Pinpoint the cell where the given text exists, returning its [x, y] midpoint coordinate. 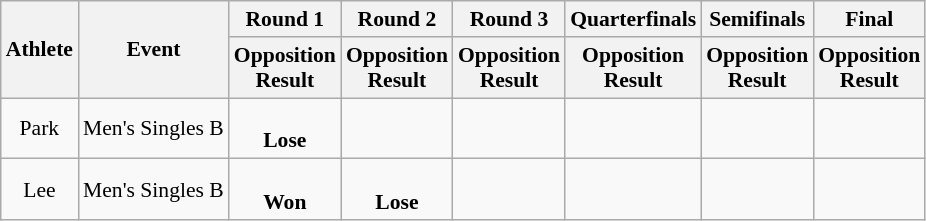
Round 3 [509, 19]
Event [154, 50]
Lee [40, 190]
Park [40, 128]
Round 1 [285, 19]
Round 2 [397, 19]
Athlete [40, 50]
Semifinals [757, 19]
Quarterfinals [633, 19]
Won [285, 190]
Final [869, 19]
